From the cell containing the given text, extract its center point as (X, Y) coordinate. 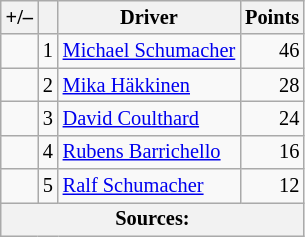
5 (48, 186)
24 (272, 118)
Points (272, 17)
12 (272, 186)
1 (48, 51)
4 (48, 152)
2 (48, 85)
Sources: (152, 219)
3 (48, 118)
Mika Häkkinen (149, 85)
46 (272, 51)
28 (272, 85)
Rubens Barrichello (149, 152)
Driver (149, 17)
David Coulthard (149, 118)
Michael Schumacher (149, 51)
16 (272, 152)
+/– (20, 17)
Ralf Schumacher (149, 186)
